From the cell containing the given text, extract its center point as [x, y] coordinate. 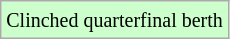
Clinched quarterfinal berth [115, 20]
